Capture the cell that displays the provided text and extract its [X, Y] central coordinate. 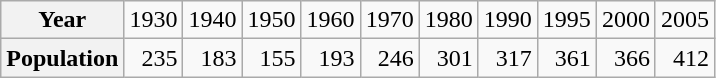
1990 [508, 20]
1930 [154, 20]
2005 [684, 20]
412 [684, 58]
1940 [212, 20]
301 [448, 58]
246 [390, 58]
1960 [330, 20]
317 [508, 58]
1980 [448, 20]
1995 [566, 20]
361 [566, 58]
1970 [390, 20]
235 [154, 58]
Year [62, 20]
155 [272, 58]
366 [626, 58]
183 [212, 58]
1950 [272, 20]
Population [62, 58]
193 [330, 58]
2000 [626, 20]
